Locate the cell with the specified text and output its (X, Y) center coordinate. 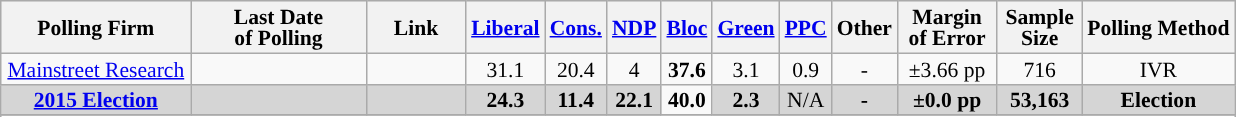
Cons. (576, 27)
53,163 (1040, 100)
±3.66 pp (947, 68)
Other (864, 27)
SampleSize (1040, 27)
716 (1040, 68)
Bloc (686, 27)
37.6 (686, 68)
31.1 (505, 68)
4 (634, 68)
Polling Firm (96, 27)
Mainstreet Research (96, 68)
2.3 (746, 100)
PPC (806, 27)
N/A (806, 100)
0.9 (806, 68)
22.1 (634, 100)
NDP (634, 27)
IVR (1158, 68)
±0.0 pp (947, 100)
Liberal (505, 27)
Election (1158, 100)
Last Dateof Polling (278, 27)
3.1 (746, 68)
Marginof Error (947, 27)
Link (416, 27)
Green (746, 27)
Polling Method (1158, 27)
11.4 (576, 100)
24.3 (505, 100)
20.4 (576, 68)
2015 Election (96, 100)
40.0 (686, 100)
